Pinpoint the cell where the given text exists, returning its (X, Y) midpoint coordinate. 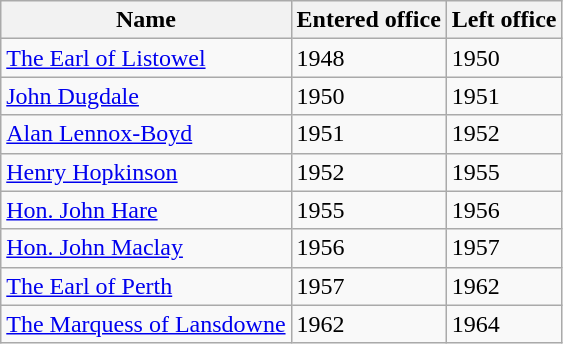
The Earl of Listowel (146, 58)
The Earl of Perth (146, 286)
1948 (368, 58)
Alan Lennox-Boyd (146, 134)
Hon. John Maclay (146, 248)
1964 (504, 324)
Henry Hopkinson (146, 172)
Left office (504, 20)
John Dugdale (146, 96)
Entered office (368, 20)
The Marquess of Lansdowne (146, 324)
Name (146, 20)
Hon. John Hare (146, 210)
